From the cell containing the given text, extract its center point as [x, y] coordinate. 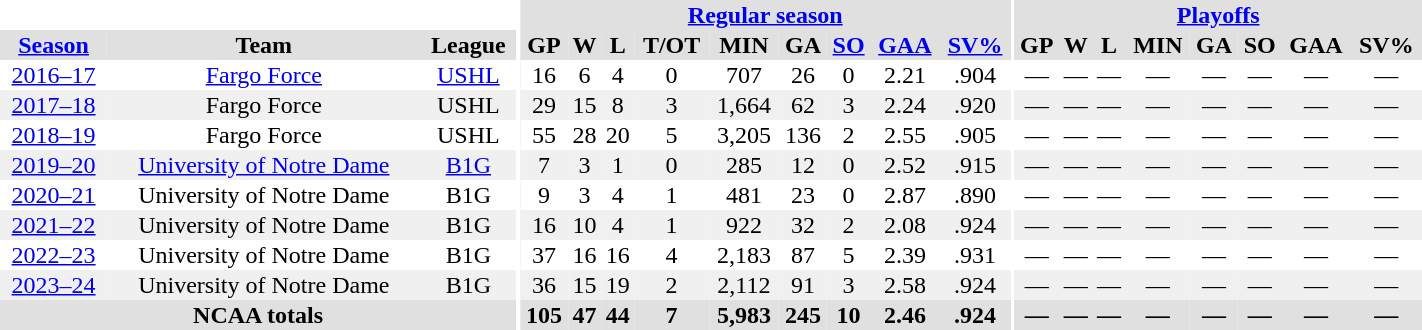
47 [584, 315]
9 [544, 195]
707 [744, 75]
6 [584, 75]
Season [54, 45]
28 [584, 135]
55 [544, 135]
2.21 [904, 75]
44 [618, 315]
2017–18 [54, 105]
29 [544, 105]
20 [618, 135]
Team [264, 45]
League [468, 45]
2020–21 [54, 195]
2016–17 [54, 75]
26 [803, 75]
2.52 [904, 165]
2,112 [744, 285]
2023–24 [54, 285]
.920 [976, 105]
1,664 [744, 105]
91 [803, 285]
2019–20 [54, 165]
NCAA totals [258, 315]
2.58 [904, 285]
2022–23 [54, 255]
.915 [976, 165]
12 [803, 165]
23 [803, 195]
Regular season [766, 15]
481 [744, 195]
2.39 [904, 255]
8 [618, 105]
36 [544, 285]
2.08 [904, 225]
5,983 [744, 315]
136 [803, 135]
2018–19 [54, 135]
2021–22 [54, 225]
285 [744, 165]
87 [803, 255]
2,183 [744, 255]
245 [803, 315]
2.24 [904, 105]
37 [544, 255]
.931 [976, 255]
.904 [976, 75]
922 [744, 225]
32 [803, 225]
T/OT [671, 45]
2.46 [904, 315]
.905 [976, 135]
2.55 [904, 135]
2.87 [904, 195]
62 [803, 105]
3,205 [744, 135]
.890 [976, 195]
105 [544, 315]
19 [618, 285]
Playoffs [1218, 15]
